From the cell containing the given text, extract its center point as [x, y] coordinate. 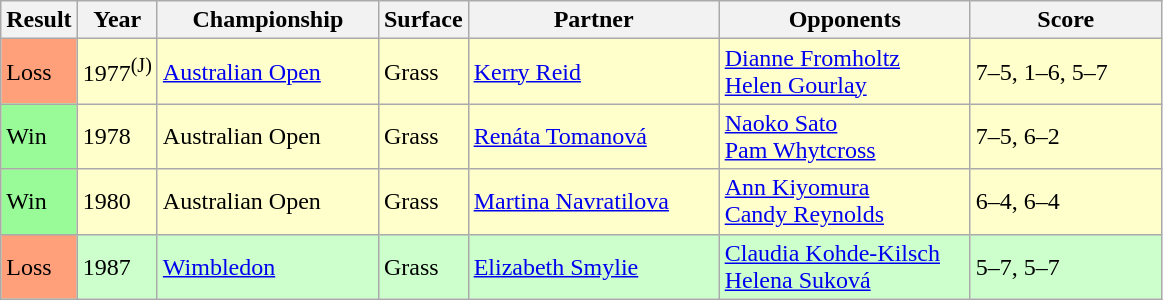
7–5, 6–2 [1066, 136]
Elizabeth Smylie [594, 266]
1980 [117, 202]
Naoko Sato Pam Whytcross [844, 136]
Year [117, 20]
Championship [268, 20]
Ann Kiyomura Candy Reynolds [844, 202]
Wimbledon [268, 266]
1987 [117, 266]
Dianne Fromholtz Helen Gourlay [844, 72]
Result [39, 20]
Partner [594, 20]
Martina Navratilova [594, 202]
7–5, 1–6, 5–7 [1066, 72]
1977(J) [117, 72]
Surface [423, 20]
Opponents [844, 20]
5–7, 5–7 [1066, 266]
6–4, 6–4 [1066, 202]
Claudia Kohde-Kilsch Helena Suková [844, 266]
Score [1066, 20]
Renáta Tomanová [594, 136]
Kerry Reid [594, 72]
1978 [117, 136]
